From the cell containing the given text, extract its center point as [X, Y] coordinate. 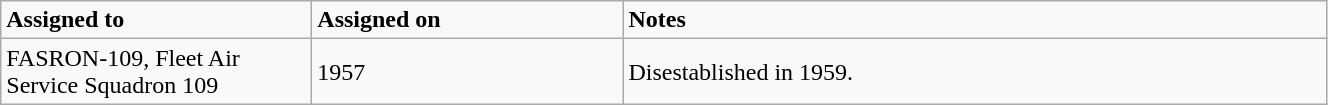
Assigned to [156, 20]
FASRON-109, Fleet Air Service Squadron 109 [156, 72]
1957 [468, 72]
Disestablished in 1959. [975, 72]
Assigned on [468, 20]
Notes [975, 20]
